Provide the [X, Y] coordinate of the cell's center where the given text is located.  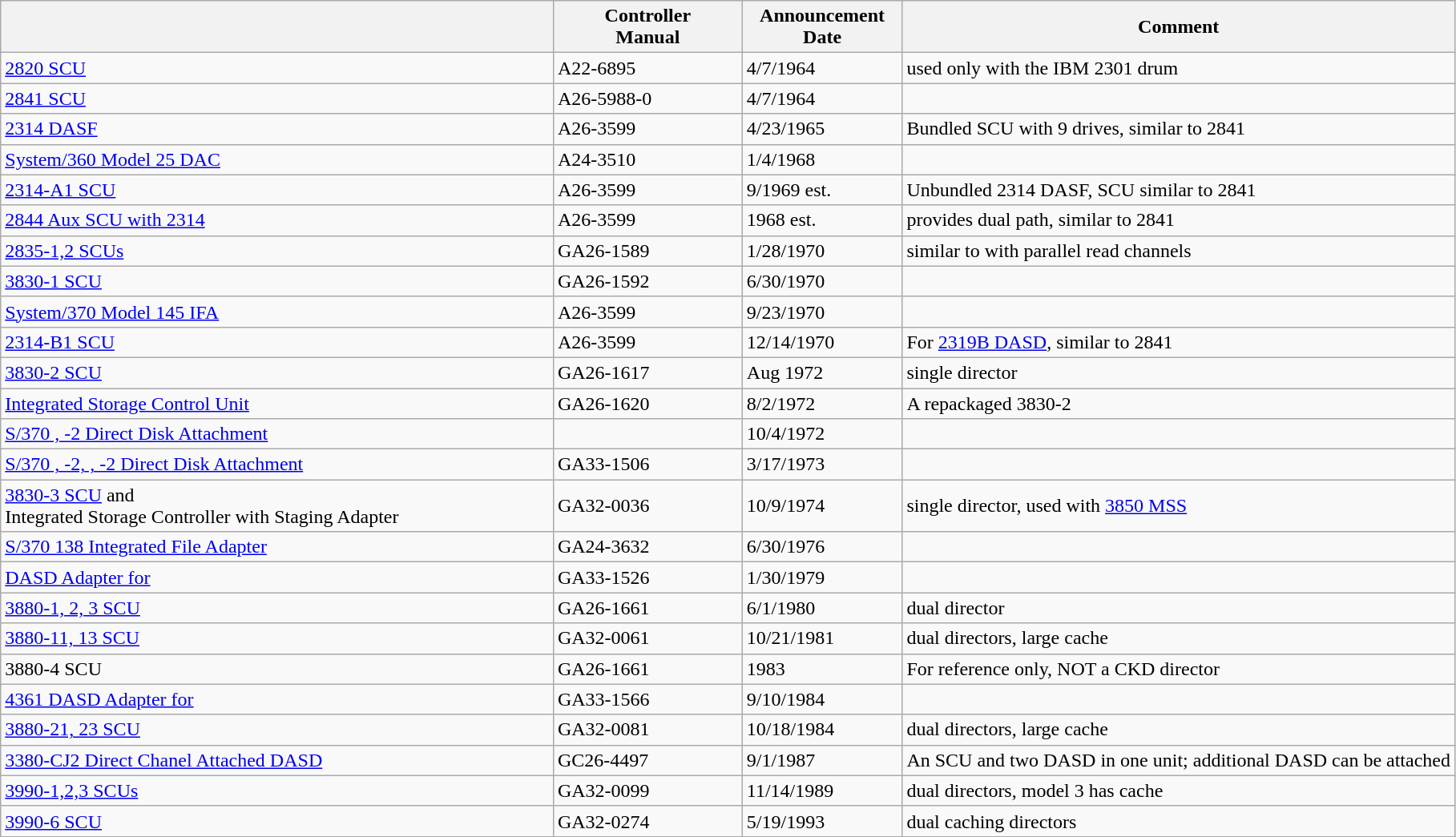
2314-A1 SCU [277, 190]
dual director [1179, 608]
A22-6895 [647, 68]
GA32-0099 [647, 791]
6/30/1970 [822, 281]
Aug 1972 [822, 372]
5/19/1993 [822, 821]
A repackaged 3830-2 [1179, 403]
GA26-1620 [647, 403]
9/1/1987 [822, 760]
1983 [822, 669]
GA32-0061 [647, 638]
1/28/1970 [822, 251]
2314 DASF [277, 129]
S/370 , -2 Direct Disk Attachment [277, 434]
8/2/1972 [822, 403]
System/360 Model 25 DAC [277, 159]
4/23/1965 [822, 129]
9/1969 est. [822, 190]
2820 SCU [277, 68]
GA26-1589 [647, 251]
GA32-0274 [647, 821]
GA33-1566 [647, 699]
11/14/1989 [822, 791]
12/14/1970 [822, 342]
1968 est. [822, 220]
A24-3510 [647, 159]
10/21/1981 [822, 638]
S/370 138 Integrated File Adapter [277, 547]
AnnouncementDate [822, 27]
Integrated Storage Control Unit [277, 403]
similar to with parallel read channels [1179, 251]
3880-1, 2, 3 SCU [277, 608]
System/370 Model 145 IFA [277, 312]
1/4/1968 [822, 159]
For 2319B DASD, similar to 2841 [1179, 342]
1/30/1979 [822, 577]
Bundled SCU with 9 drives, similar to 2841 [1179, 129]
3990-6 SCU [277, 821]
4361 DASD Adapter for [277, 699]
GA24-3632 [647, 547]
2841 SCU [277, 99]
GA26-1617 [647, 372]
A26-5988-0 [647, 99]
9/10/1984 [822, 699]
Comment [1179, 27]
6/30/1976 [822, 547]
S/370 , -2, , -2 Direct Disk Attachment [277, 465]
GA32-0081 [647, 730]
GA33-1506 [647, 465]
3380-CJ2 Direct Chanel Attached DASD [277, 760]
GA32-0036 [647, 506]
3830-2 SCU [277, 372]
ControllerManual [647, 27]
GC26-4497 [647, 760]
For reference only, NOT a CKD director [1179, 669]
used only with the IBM 2301 drum [1179, 68]
3990-1,2,3 SCUs [277, 791]
single director, used with 3850 MSS [1179, 506]
3/17/1973 [822, 465]
GA26-1592 [647, 281]
An SCU and two DASD in one unit; additional DASD can be attached [1179, 760]
3880-21, 23 SCU [277, 730]
3830-3 SCU and Integrated Storage Controller with Staging Adapter [277, 506]
10/18/1984 [822, 730]
dual caching directors [1179, 821]
3830-1 SCU [277, 281]
10/9/1974 [822, 506]
2844 Aux SCU with 2314 [277, 220]
provides dual path, similar to 2841 [1179, 220]
6/1/1980 [822, 608]
Unbundled 2314 DASF, SCU similar to 2841 [1179, 190]
10/4/1972 [822, 434]
DASD Adapter for [277, 577]
single director [1179, 372]
dual directors, model 3 has cache [1179, 791]
2314-B1 SCU [277, 342]
2835-1,2 SCUs [277, 251]
GA33-1526 [647, 577]
9/23/1970 [822, 312]
3880-11, 13 SCU [277, 638]
3880-4 SCU [277, 669]
